Scan for the cell matching the given text and deliver its [x, y] coordinate at center. 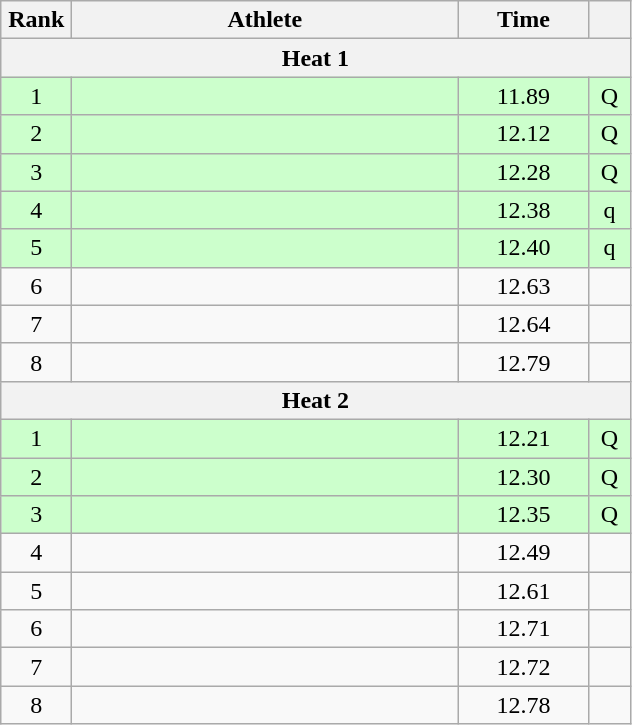
11.89 [524, 96]
Rank [36, 20]
12.61 [524, 591]
12.71 [524, 629]
12.78 [524, 705]
12.49 [524, 553]
12.30 [524, 477]
12.64 [524, 324]
12.21 [524, 438]
Athlete [265, 20]
12.35 [524, 515]
Heat 1 [316, 58]
12.12 [524, 134]
12.72 [524, 667]
12.40 [524, 248]
12.63 [524, 286]
12.38 [524, 210]
12.79 [524, 362]
Heat 2 [316, 400]
12.28 [524, 172]
Time [524, 20]
